For the text-containing cell, return its midpoint in (X, Y) coordinate format. 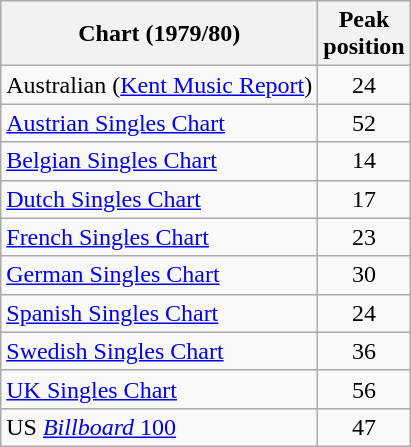
Chart (1979/80) (160, 34)
56 (364, 389)
Swedish Singles Chart (160, 351)
French Singles Chart (160, 237)
US Billboard 100 (160, 427)
UK Singles Chart (160, 389)
14 (364, 161)
17 (364, 199)
52 (364, 123)
47 (364, 427)
Dutch Singles Chart (160, 199)
Peakposition (364, 34)
Belgian Singles Chart (160, 161)
23 (364, 237)
36 (364, 351)
German Singles Chart (160, 275)
Spanish Singles Chart (160, 313)
Australian (Kent Music Report) (160, 85)
Austrian Singles Chart (160, 123)
30 (364, 275)
